Identify which cell holds the provided text, then report its (x, y) central coordinate. 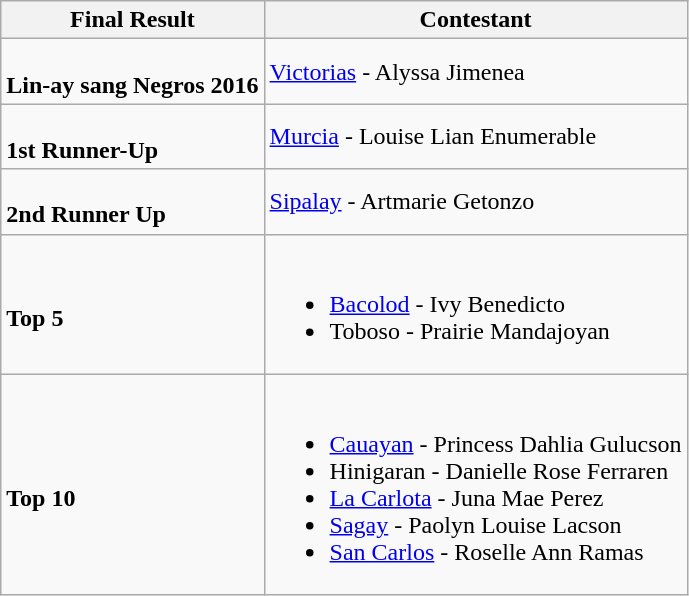
Top 5 (132, 304)
Contestant (476, 20)
Final Result (132, 20)
Victorias - Alyssa Jimenea (476, 72)
Murcia - Louise Lian Enumerable (476, 136)
Top 10 (132, 484)
1st Runner-Up (132, 136)
Sipalay - Artmarie Getonzo (476, 202)
Lin-ay sang Negros 2016 (132, 72)
2nd Runner Up (132, 202)
Bacolod - Ivy BenedictoToboso - Prairie Mandajoyan (476, 304)
